Locate the cell with the specified text and output its (x, y) center coordinate. 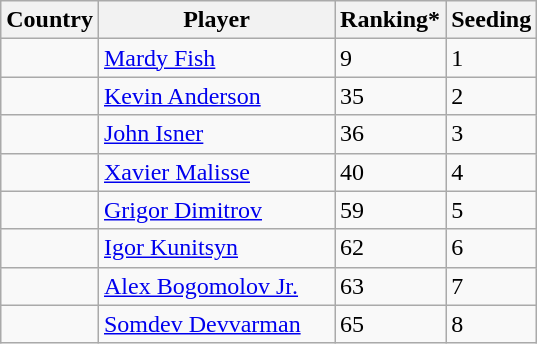
2 (492, 96)
4 (492, 172)
Somdev Devvarman (216, 324)
Player (216, 20)
Grigor Dimitrov (216, 210)
1 (492, 58)
65 (390, 324)
Mardy Fish (216, 58)
Igor Kunitsyn (216, 248)
John Isner (216, 134)
35 (390, 96)
Ranking* (390, 20)
Kevin Anderson (216, 96)
63 (390, 286)
3 (492, 134)
62 (390, 248)
6 (492, 248)
59 (390, 210)
5 (492, 210)
Country (50, 20)
Alex Bogomolov Jr. (216, 286)
8 (492, 324)
40 (390, 172)
7 (492, 286)
Xavier Malisse (216, 172)
Seeding (492, 20)
9 (390, 58)
36 (390, 134)
